Determine the [X, Y] coordinate at the center of the cell enclosing the given text.  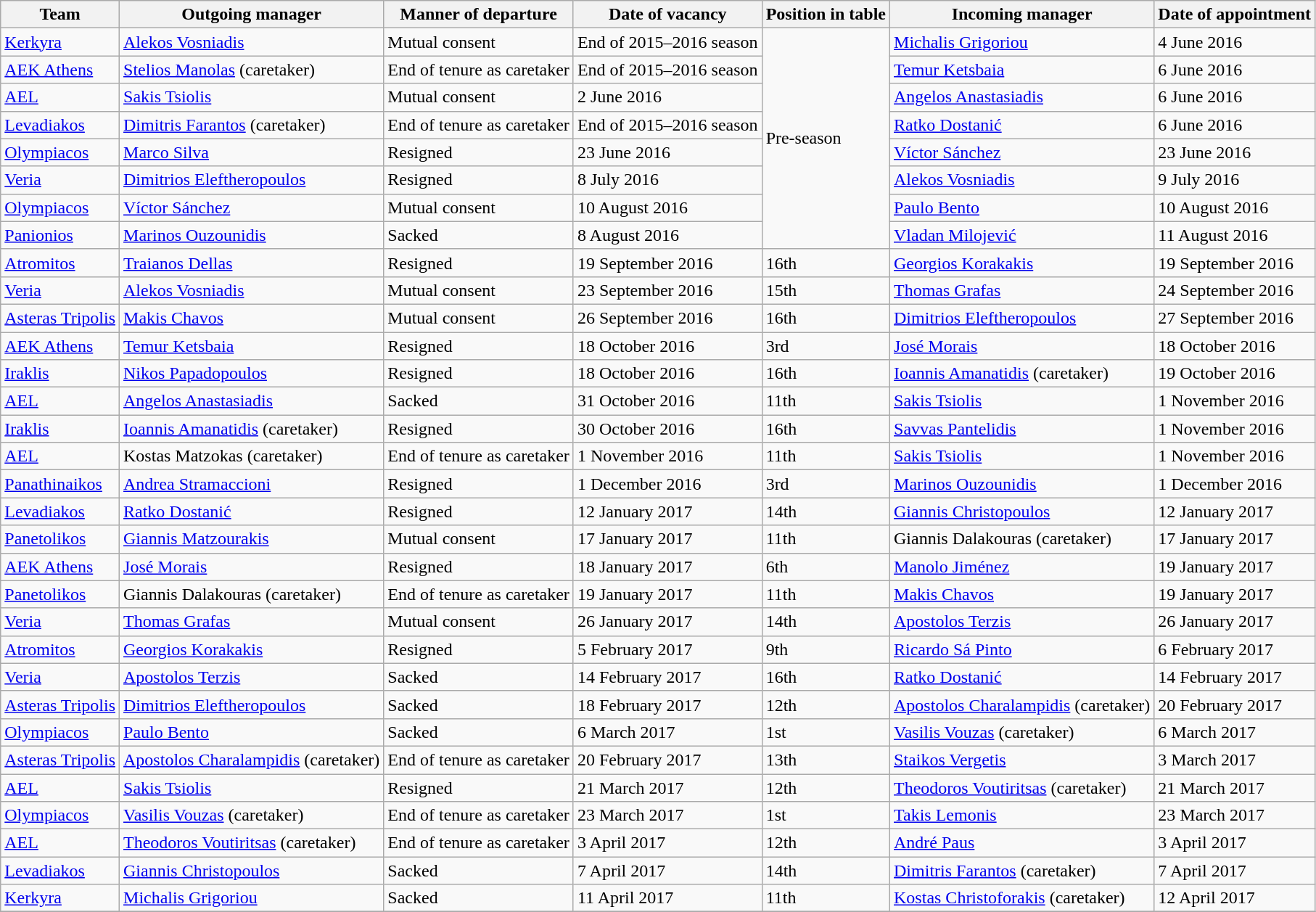
Position in table [826, 15]
Incoming manager [1022, 15]
Manner of departure [479, 15]
2 June 2016 [667, 97]
Savvas Pantelidis [1022, 429]
26 September 2016 [667, 318]
15th [826, 290]
27 September 2016 [1235, 318]
Date of appointment [1235, 15]
Giannis Matzourakis [252, 539]
4 June 2016 [1235, 42]
11 August 2016 [1235, 235]
Andrea Stramaccioni [252, 484]
3 March 2017 [1235, 760]
André Paus [1022, 843]
31 October 2016 [667, 401]
6 February 2017 [1235, 649]
7 Αpril 2017 [667, 871]
9 July 2016 [1235, 180]
Date of vacancy [667, 15]
Ricardo Sá Pinto [1022, 649]
Team [60, 15]
24 September 2016 [1235, 290]
Nikos Papadopoulos [252, 374]
18 February 2017 [667, 704]
11 April 2017 [667, 898]
Staikos Vergetis [1022, 760]
Marco Silva [252, 152]
Vladan Milojević [1022, 235]
3 April 2017 [1235, 843]
8 July 2016 [667, 180]
18 January 2017 [667, 567]
3 Αpril 2017 [667, 843]
Panionios [60, 235]
Pre-season [826, 139]
6th [826, 567]
13th [826, 760]
23 September 2016 [667, 290]
Panathinaikos [60, 484]
7 April 2017 [1235, 871]
Outgoing manager [252, 15]
5 February 2017 [667, 649]
30 October 2016 [667, 429]
Takis Lemonis [1022, 816]
Traianos Dellas [252, 263]
12 April 2017 [1235, 898]
Kostas Christoforakis (caretaker) [1022, 898]
8 August 2016 [667, 235]
9th [826, 649]
Kostas Matzokas (caretaker) [252, 456]
Manolo Jiménez [1022, 567]
19 October 2016 [1235, 374]
Stelios Manolas (caretaker) [252, 70]
